Return the [x, y] coordinate for the center point of the cell that contains the specified text.  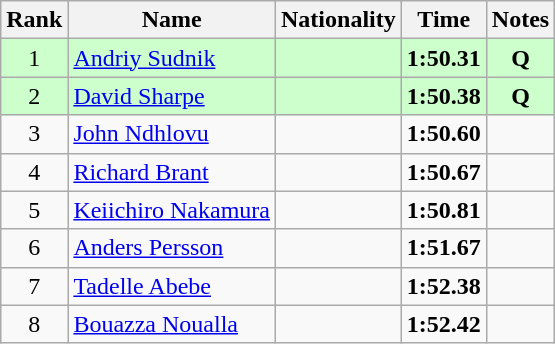
John Ndhlovu [172, 134]
Notes [520, 20]
1:50.31 [444, 58]
2 [34, 96]
1 [34, 58]
1:50.67 [444, 172]
1:50.60 [444, 134]
Rank [34, 20]
6 [34, 248]
Tadelle Abebe [172, 286]
Time [444, 20]
3 [34, 134]
1:52.42 [444, 324]
Andriy Sudnik [172, 58]
Richard Brant [172, 172]
1:52.38 [444, 286]
5 [34, 210]
Name [172, 20]
Keiichiro Nakamura [172, 210]
Bouazza Noualla [172, 324]
7 [34, 286]
1:50.81 [444, 210]
8 [34, 324]
1:50.38 [444, 96]
Nationality [339, 20]
Anders Persson [172, 248]
David Sharpe [172, 96]
4 [34, 172]
1:51.67 [444, 248]
